From the cell containing the given text, extract its center point as (X, Y) coordinate. 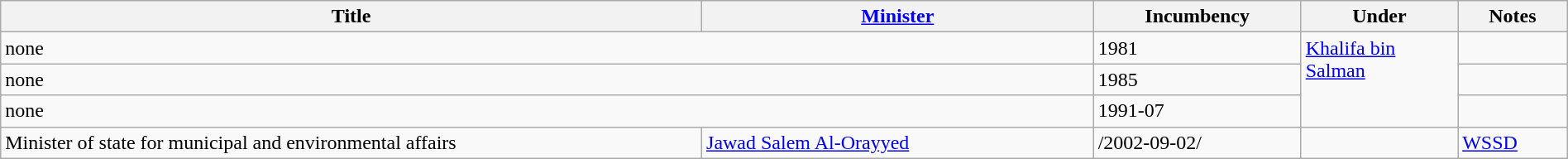
1985 (1198, 79)
1991-07 (1198, 111)
WSSD (1513, 142)
Under (1379, 17)
Jawad Salem Al-Orayyed (898, 142)
Minister of state for municipal and environmental affairs (351, 142)
Incumbency (1198, 17)
Title (351, 17)
/2002-09-02/ (1198, 142)
Notes (1513, 17)
Khalifa bin Salman (1379, 79)
Minister (898, 17)
1981 (1198, 48)
